Provide the [X, Y] coordinate of the cell's center where the given text is located.  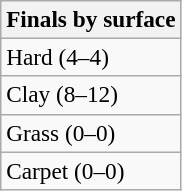
Carpet (0–0) [91, 170]
Finals by surface [91, 19]
Hard (4–4) [91, 57]
Clay (8–12) [91, 95]
Grass (0–0) [91, 133]
